Find where the given text appears and provide that cell's center as [x, y] coordinate. 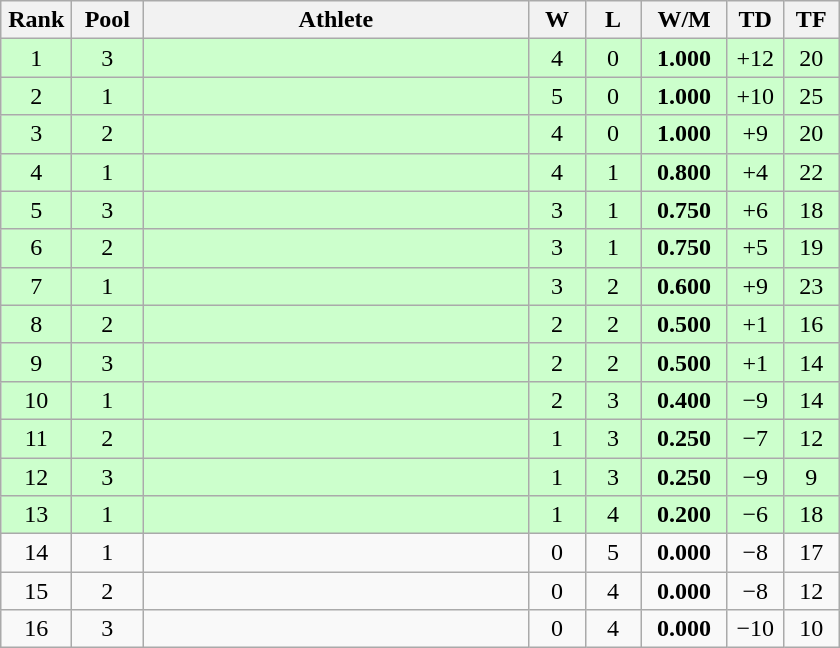
25 [811, 96]
8 [36, 324]
−10 [755, 629]
6 [36, 248]
+6 [755, 210]
Athlete [336, 20]
15 [36, 591]
−7 [755, 438]
23 [811, 286]
W/M [684, 20]
W [557, 20]
+10 [755, 96]
TD [755, 20]
0.200 [684, 515]
0.800 [684, 172]
19 [811, 248]
−6 [755, 515]
+5 [755, 248]
0.400 [684, 400]
+4 [755, 172]
Pool [108, 20]
11 [36, 438]
17 [811, 553]
L [613, 20]
7 [36, 286]
TF [811, 20]
22 [811, 172]
+12 [755, 58]
13 [36, 515]
Rank [36, 20]
0.600 [684, 286]
